Identify which cell holds the provided text, then report its (x, y) central coordinate. 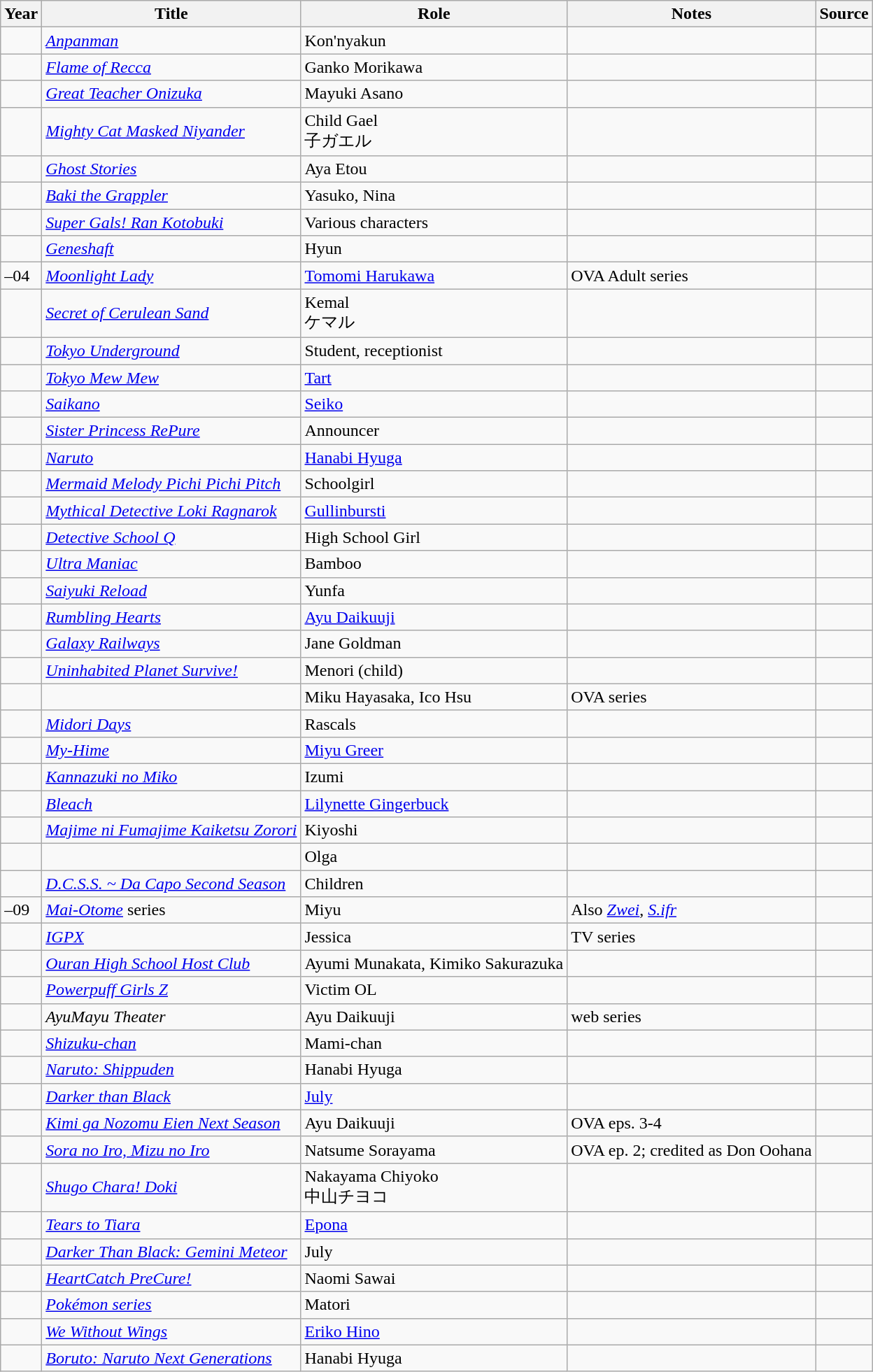
Darker Than Black: Gemini Meteor (171, 1252)
Detective School Q (171, 537)
web series (691, 1017)
Jessica (434, 937)
Izumi (434, 777)
Mermaid Melody Pichi Pichi Pitch (171, 484)
Shugo Chara! Doki (171, 1187)
Baki the Grappler (171, 196)
We Without Wings (171, 1331)
Moonlight Lady (171, 276)
Eriko Hino (434, 1331)
Geneshaft (171, 249)
Tokyo Mew Mew (171, 377)
Year (21, 14)
Student, receptionist (434, 351)
Various characters (434, 222)
Mythical Detective Loki Ragnarok (171, 511)
Tart (434, 377)
Mai-Otome series (171, 910)
Pokémon series (171, 1305)
–04 (21, 276)
Powerpuff Girls Z (171, 990)
Naruto (171, 458)
Aya Etou (434, 169)
Victim OL (434, 990)
TV series (691, 937)
Anpanman (171, 41)
Mami-chan (434, 1043)
Great Teacher Onizuka (171, 94)
Ganko Morikawa (434, 67)
Super Gals! Ran Kotobuki (171, 222)
Boruto: Naruto Next Generations (171, 1358)
AyuMayu Theater (171, 1017)
Notes (691, 14)
Uninhabited Planet Survive! (171, 670)
Bamboo (434, 564)
Lilynette Gingerbuck (434, 804)
Saiyuki Reload (171, 590)
Source (844, 14)
Menori (child) (434, 670)
Kiyoshi (434, 830)
Child Gael子ガエル (434, 132)
Miyu Greer (434, 750)
Tomomi Harukawa (434, 276)
Seiko (434, 404)
Gullinbursti (434, 511)
Sister Princess RePure (171, 431)
Miyu (434, 910)
IGPX (171, 937)
Sora no Iro, Mizu no Iro (171, 1150)
Midori Days (171, 723)
Darker than Black (171, 1096)
Schoolgirl (434, 484)
Children (434, 884)
OVA Adult series (691, 276)
Galaxy Railways (171, 644)
Naruto: Shippuden (171, 1070)
OVA series (691, 697)
Shizuku-chan (171, 1043)
Jane Goldman (434, 644)
Tears to Tiara (171, 1225)
Ultra Maniac (171, 564)
Ayumi Munakata, Kimiko Sakurazuka (434, 963)
Hyun (434, 249)
Matori (434, 1305)
Bleach (171, 804)
Title (171, 14)
Kimi ga Nozomu Eien Next Season (171, 1123)
Majime ni Fumajime Kaiketsu Zorori (171, 830)
Olga (434, 857)
–09 (21, 910)
Miku Hayasaka, Ico Hsu (434, 697)
Nakayama Chiyoko中山チヨコ (434, 1187)
Natsume Sorayama (434, 1150)
Tokyo Underground (171, 351)
Kannazuki no Miko (171, 777)
High School Girl (434, 537)
D.C.S.S. ~ Da Capo Second Season (171, 884)
Mighty Cat Masked Niyander (171, 132)
OVA eps. 3-4 (691, 1123)
Rascals (434, 723)
Flame of Recca (171, 67)
Kon'nyakun (434, 41)
My-Hime (171, 750)
Kemalケマル (434, 313)
Rumbling Hearts (171, 617)
Yunfa (434, 590)
Yasuko, Nina (434, 196)
Saikano (171, 404)
Naomi Sawai (434, 1278)
HeartCatch PreCure! (171, 1278)
Ghost Stories (171, 169)
OVA ep. 2; credited as Don Oohana (691, 1150)
Announcer (434, 431)
Role (434, 14)
Also Zwei, S.ifr (691, 910)
Secret of Cerulean Sand (171, 313)
Mayuki Asano (434, 94)
Ouran High School Host Club (171, 963)
Epona (434, 1225)
